Search for the cell housing the specified text and yield its (x, y) center coordinate. 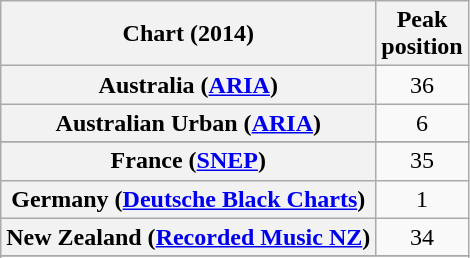
Germany (Deutsche Black Charts) (188, 199)
6 (422, 123)
Australia (ARIA) (188, 85)
36 (422, 85)
35 (422, 161)
France (SNEP) (188, 161)
New Zealand (Recorded Music NZ) (188, 237)
Chart (2014) (188, 34)
34 (422, 237)
Australian Urban (ARIA) (188, 123)
1 (422, 199)
Peakposition (422, 34)
